For the text-containing cell, return its midpoint in (X, Y) coordinate format. 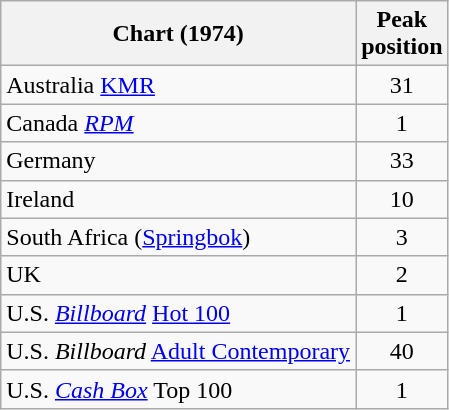
3 (402, 237)
U.S. Billboard Adult Contemporary (178, 351)
Germany (178, 161)
40 (402, 351)
Canada RPM (178, 123)
Chart (1974) (178, 34)
South Africa (Springbok) (178, 237)
2 (402, 275)
UK (178, 275)
Australia KMR (178, 85)
U.S. Billboard Hot 100 (178, 313)
31 (402, 85)
Ireland (178, 199)
10 (402, 199)
Peakposition (402, 34)
33 (402, 161)
U.S. Cash Box Top 100 (178, 389)
